Determine the (X, Y) coordinate at the center of the cell enclosing the given text.  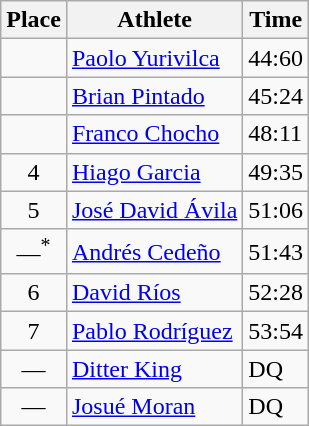
Place (34, 20)
Brian Pintado (154, 96)
7 (34, 331)
52:28 (276, 293)
51:43 (276, 252)
—* (34, 252)
Hiago Garcia (154, 172)
49:35 (276, 172)
48:11 (276, 134)
44:60 (276, 58)
Paolo Yurivilca (154, 58)
Josué Moran (154, 407)
4 (34, 172)
45:24 (276, 96)
5 (34, 210)
Franco Chocho (154, 134)
Andrés Cedeño (154, 252)
Pablo Rodríguez (154, 331)
51:06 (276, 210)
Time (276, 20)
José David Ávila (154, 210)
David Ríos (154, 293)
Athlete (154, 20)
53:54 (276, 331)
Ditter King (154, 369)
6 (34, 293)
